Return the [X, Y] coordinate for the center point of the cell that contains the specified text.  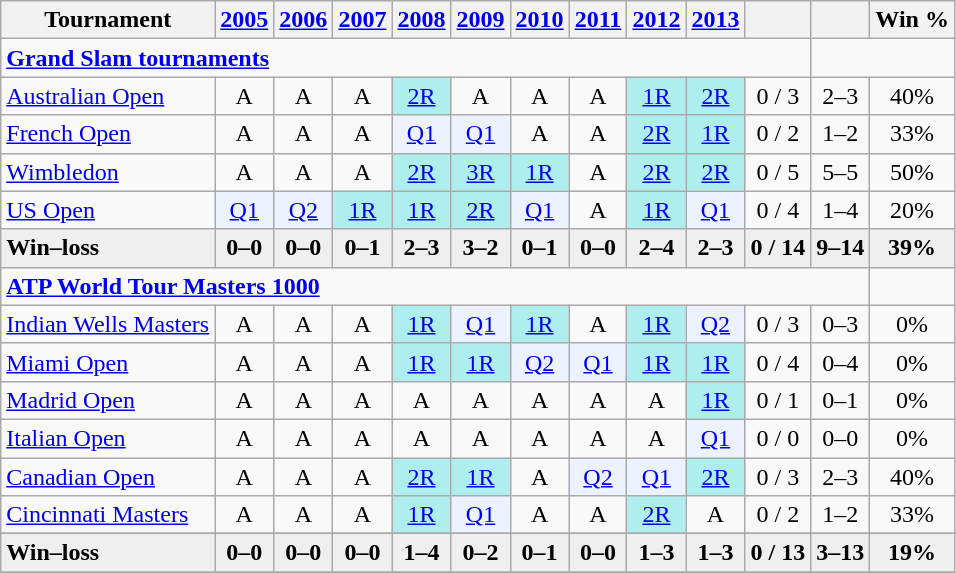
39% [912, 248]
0 / 1 [778, 400]
Madrid Open [108, 400]
ATP World Tour Masters 1000 [436, 286]
0–3 [840, 324]
20% [912, 210]
US Open [108, 210]
50% [912, 172]
2005 [244, 20]
19% [912, 553]
Canadian Open [108, 477]
9–14 [840, 248]
2007 [362, 20]
5–5 [840, 172]
2008 [422, 20]
Miami Open [108, 362]
Grand Slam tournaments [406, 58]
0 / 13 [778, 553]
0 / 0 [778, 438]
0–4 [840, 362]
2012 [656, 20]
2006 [304, 20]
French Open [108, 134]
Indian Wells Masters [108, 324]
2010 [540, 20]
2011 [598, 20]
0–2 [480, 553]
2013 [716, 20]
Cincinnati Masters [108, 515]
3–2 [480, 248]
Wimbledon [108, 172]
3–13 [840, 553]
0 / 5 [778, 172]
Win % [912, 20]
3R [480, 172]
Australian Open [108, 96]
Tournament [108, 20]
2009 [480, 20]
2–4 [656, 248]
0 / 14 [778, 248]
Italian Open [108, 438]
